Provide the (x, y) coordinate of the cell's center where the given text is located.  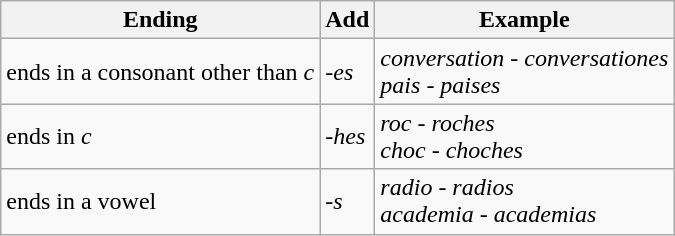
Add (348, 20)
-s (348, 202)
conversation - conversationes pais - paises (524, 72)
Ending (160, 20)
-es (348, 72)
ends in c (160, 136)
ends in a consonant other than c (160, 72)
radio - radios academia - academias (524, 202)
ends in a vowel (160, 202)
Example (524, 20)
roc - roches choc - choches (524, 136)
-hes (348, 136)
